Scan for the cell matching the given text and deliver its (x, y) coordinate at center. 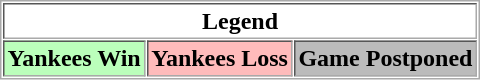
Yankees Loss (220, 58)
Game Postponed (386, 58)
Yankees Win (74, 58)
Legend (240, 21)
